Provide the [x, y] coordinate of the cell's center where the given text is located.  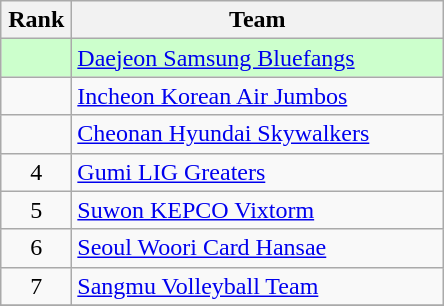
6 [36, 248]
Suwon KEPCO Vixtorm [258, 210]
Daejeon Samsung Bluefangs [258, 58]
Gumi LIG Greaters [258, 172]
Cheonan Hyundai Skywalkers [258, 134]
Sangmu Volleyball Team [258, 286]
Team [258, 20]
7 [36, 286]
Rank [36, 20]
Incheon Korean Air Jumbos [258, 96]
Seoul Woori Card Hansae [258, 248]
5 [36, 210]
4 [36, 172]
